Find where the given text appears and provide that cell's center as (x, y) coordinate. 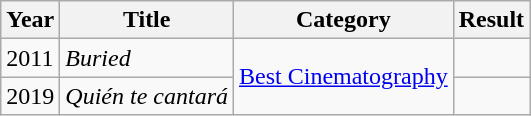
Title (147, 20)
2011 (30, 58)
2019 (30, 96)
Quién te cantará (147, 96)
Buried (147, 58)
Category (344, 20)
Year (30, 20)
Best Cinematography (344, 77)
Result (491, 20)
